Return the [x, y] coordinate for the center point of the cell that contains the specified text.  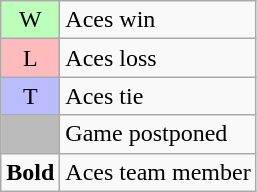
Aces loss [158, 58]
Aces win [158, 20]
W [30, 20]
Bold [30, 172]
Aces tie [158, 96]
L [30, 58]
T [30, 96]
Game postponed [158, 134]
Aces team member [158, 172]
